Identify which cell holds the provided text, then report its [x, y] central coordinate. 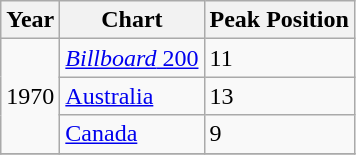
9 [279, 134]
Chart [132, 20]
Year [30, 20]
1970 [30, 96]
Billboard 200 [132, 58]
11 [279, 58]
Peak Position [279, 20]
Canada [132, 134]
Australia [132, 96]
13 [279, 96]
